From the cell containing the given text, extract its center point as (x, y) coordinate. 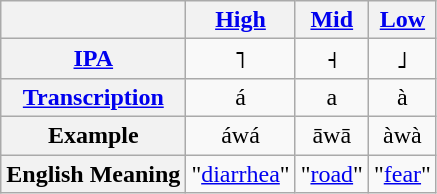
English Meaning (94, 173)
IPA (94, 59)
˩ (402, 59)
á (240, 97)
àwà (402, 135)
Example (94, 135)
áwá (240, 135)
Transcription (94, 97)
a (332, 97)
à (402, 97)
Low (402, 20)
"road" (332, 173)
Mid (332, 20)
āwā (332, 135)
˧ (332, 59)
˥ (240, 59)
High (240, 20)
"diarrhea" (240, 173)
"fear" (402, 173)
